Search for the cell housing the specified text and yield its [x, y] center coordinate. 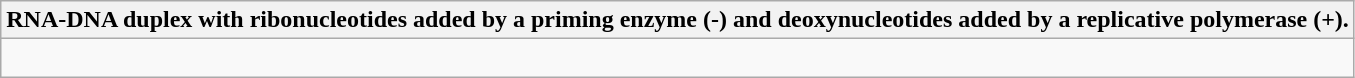
RNA-DNA duplex with ribonucleotides added by a priming enzyme (-) and deoxynucleotides added by a replicative polymerase (+). [678, 20]
